Provide the (x, y) coordinate of the cell's center where the given text is located.  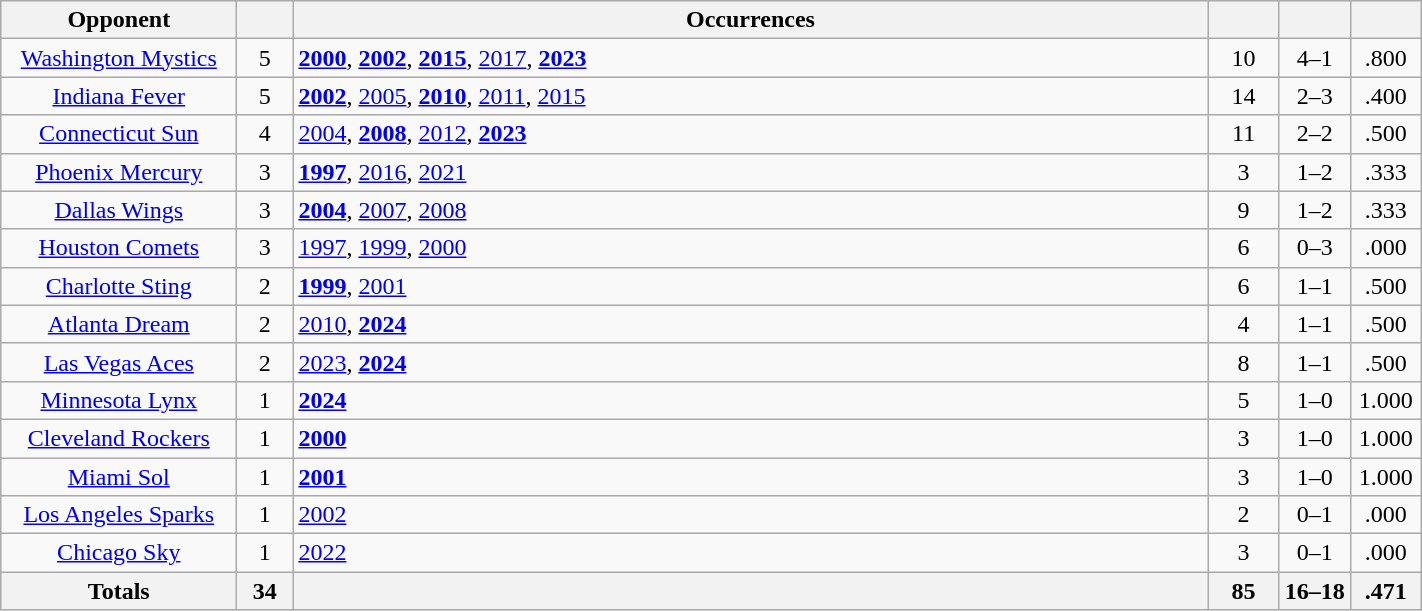
Dallas Wings (119, 210)
2022 (750, 553)
2002 (750, 515)
34 (265, 591)
1997, 1999, 2000 (750, 248)
2004, 2008, 2012, 2023 (750, 134)
1997, 2016, 2021 (750, 172)
Washington Mystics (119, 58)
2002, 2005, 2010, 2011, 2015 (750, 96)
11 (1244, 134)
2024 (750, 400)
Totals (119, 591)
Cleveland Rockers (119, 438)
10 (1244, 58)
9 (1244, 210)
Opponent (119, 20)
2010, 2024 (750, 324)
.800 (1386, 58)
0–3 (1314, 248)
2000, 2002, 2015, 2017, 2023 (750, 58)
8 (1244, 362)
.400 (1386, 96)
2–3 (1314, 96)
Las Vegas Aces (119, 362)
2001 (750, 477)
14 (1244, 96)
1999, 2001 (750, 286)
Phoenix Mercury (119, 172)
16–18 (1314, 591)
85 (1244, 591)
Chicago Sky (119, 553)
2000 (750, 438)
Indiana Fever (119, 96)
2–2 (1314, 134)
Miami Sol (119, 477)
Charlotte Sting (119, 286)
Houston Comets (119, 248)
Los Angeles Sparks (119, 515)
.471 (1386, 591)
Occurrences (750, 20)
2023, 2024 (750, 362)
Minnesota Lynx (119, 400)
4–1 (1314, 58)
2004, 2007, 2008 (750, 210)
Connecticut Sun (119, 134)
Atlanta Dream (119, 324)
